Return (x, y) of the center of cell containing provided text 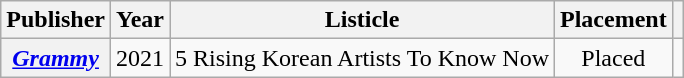
5 Rising Korean Artists To Know Now (362, 58)
Publisher (56, 20)
Grammy (56, 58)
Placed (614, 58)
Listicle (362, 20)
Placement (614, 20)
2021 (140, 58)
Year (140, 20)
